Output the [x, y] coordinate of the center of the cell containing the given text.  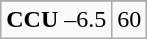
60 [130, 20]
CCU –6.5 [56, 20]
